Scan for the cell matching the given text and deliver its [X, Y] coordinate at center. 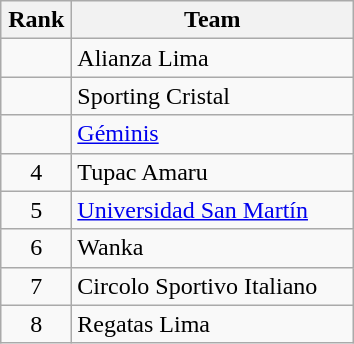
Alianza Lima [212, 58]
Regatas Lima [212, 324]
Universidad San Martín [212, 210]
Rank [36, 20]
Tupac Amaru [212, 172]
6 [36, 248]
7 [36, 286]
Circolo Sportivo Italiano [212, 286]
Wanka [212, 248]
Géminis [212, 134]
Team [212, 20]
4 [36, 172]
8 [36, 324]
5 [36, 210]
Sporting Cristal [212, 96]
